Identify which cell holds the provided text, then report its (X, Y) central coordinate. 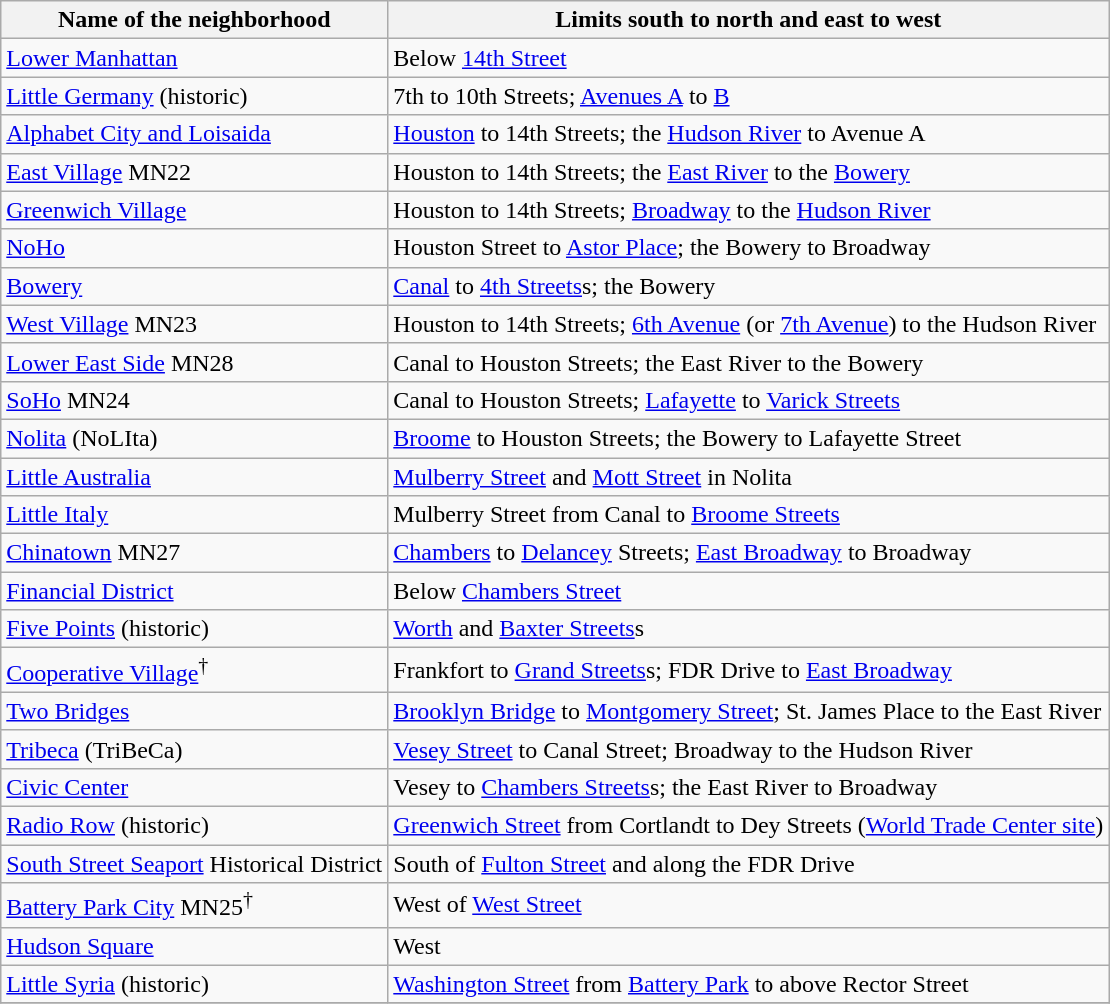
Houston to 14th Streets; the Hudson River to Avenue A (748, 134)
Tribeca (TriBeCa) (194, 749)
Little Italy (194, 515)
Cooperative Village† (194, 670)
Vesey to Chambers Streetss; the East River to Broadway (748, 787)
Houston to 14th Streets; 6th Avenue (or 7th Avenue) to the Hudson River (748, 324)
Below 14th Street (748, 58)
West of West Street (748, 906)
Below Chambers Street (748, 591)
Little Syria (historic) (194, 984)
Houston to 14th Streets; the East River to the Bowery (748, 172)
Nolita (NoLIta) (194, 438)
Limits south to north and east to west (748, 20)
Greenwich Village (194, 210)
Canal to 4th Streetss; the Bowery (748, 286)
Chinatown MN27 (194, 553)
Houston to 14th Streets; Broadway to the Hudson River (748, 210)
West (748, 946)
Civic Center (194, 787)
SoHo MN24 (194, 400)
Lower Manhattan (194, 58)
Canal to Houston Streets; Lafayette to Varick Streets (748, 400)
Bowery (194, 286)
Washington Street from Battery Park to above Rector Street (748, 984)
NoHo (194, 248)
Little Germany (historic) (194, 96)
Vesey Street to Canal Street; Broadway to the Hudson River (748, 749)
Chambers to Delancey Streets; East Broadway to Broadway (748, 553)
Hudson Square (194, 946)
Two Bridges (194, 711)
Worth and Baxter Streetss (748, 629)
Lower East Side MN28 (194, 362)
East Village MN22 (194, 172)
Battery Park City MN25† (194, 906)
South of Fulton Street and along the FDR Drive (748, 864)
Alphabet City and Loisaida (194, 134)
Mulberry Street from Canal to Broome Streets (748, 515)
Mulberry Street and Mott Street in Nolita (748, 477)
Broome to Houston Streets; the Bowery to Lafayette Street (748, 438)
Five Points (historic) (194, 629)
Brooklyn Bridge to Montgomery Street; St. James Place to the East River (748, 711)
Name of the neighborhood (194, 20)
Houston Street to Astor Place; the Bowery to Broadway (748, 248)
Canal to Houston Streets; the East River to the Bowery (748, 362)
West Village MN23 (194, 324)
7th to 10th Streets; Avenues A to B (748, 96)
Little Australia (194, 477)
Radio Row (historic) (194, 826)
Frankfort to Grand Streetss; FDR Drive to East Broadway (748, 670)
Greenwich Street from Cortlandt to Dey Streets (World Trade Center site) (748, 826)
Financial District (194, 591)
South Street Seaport Historical District (194, 864)
